Capture the cell that displays the provided text and extract its [X, Y] central coordinate. 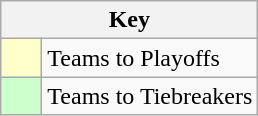
Teams to Tiebreakers [150, 96]
Teams to Playoffs [150, 58]
Key [130, 20]
